Pinpoint the cell where the given text exists, returning its [X, Y] midpoint coordinate. 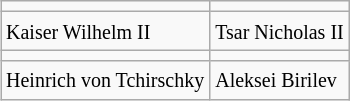
Heinrich von Tchirschky [104, 80]
Tsar Nicholas II [280, 31]
Kaiser Wilhelm II [104, 31]
Aleksei Birilev [280, 80]
